Extract the (X, Y) coordinate from the center of the cell holding the provided text.  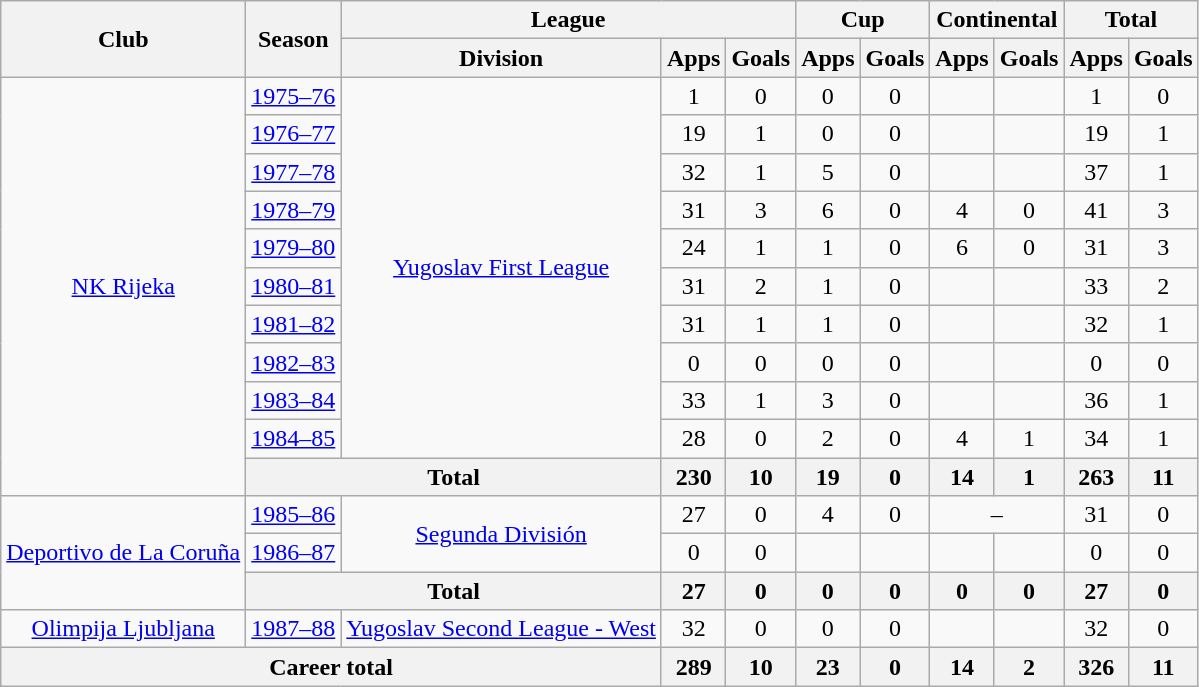
1982–83 (294, 362)
1985–86 (294, 515)
Season (294, 39)
1981–82 (294, 324)
1980–81 (294, 286)
Yugoslav First League (502, 268)
24 (693, 248)
1979–80 (294, 248)
– (997, 515)
Career total (332, 667)
326 (1096, 667)
Continental (997, 20)
1983–84 (294, 400)
28 (693, 438)
263 (1096, 477)
1976–77 (294, 134)
230 (693, 477)
Club (124, 39)
Yugoslav Second League - West (502, 629)
1986–87 (294, 553)
289 (693, 667)
37 (1096, 172)
1984–85 (294, 438)
36 (1096, 400)
League (568, 20)
1977–78 (294, 172)
34 (1096, 438)
Deportivo de La Coruña (124, 553)
NK Rijeka (124, 286)
Cup (863, 20)
Division (502, 58)
Olimpija Ljubljana (124, 629)
1987–88 (294, 629)
41 (1096, 210)
1975–76 (294, 96)
23 (828, 667)
1978–79 (294, 210)
5 (828, 172)
Segunda División (502, 534)
